Return [X, Y] of the center of cell containing provided text 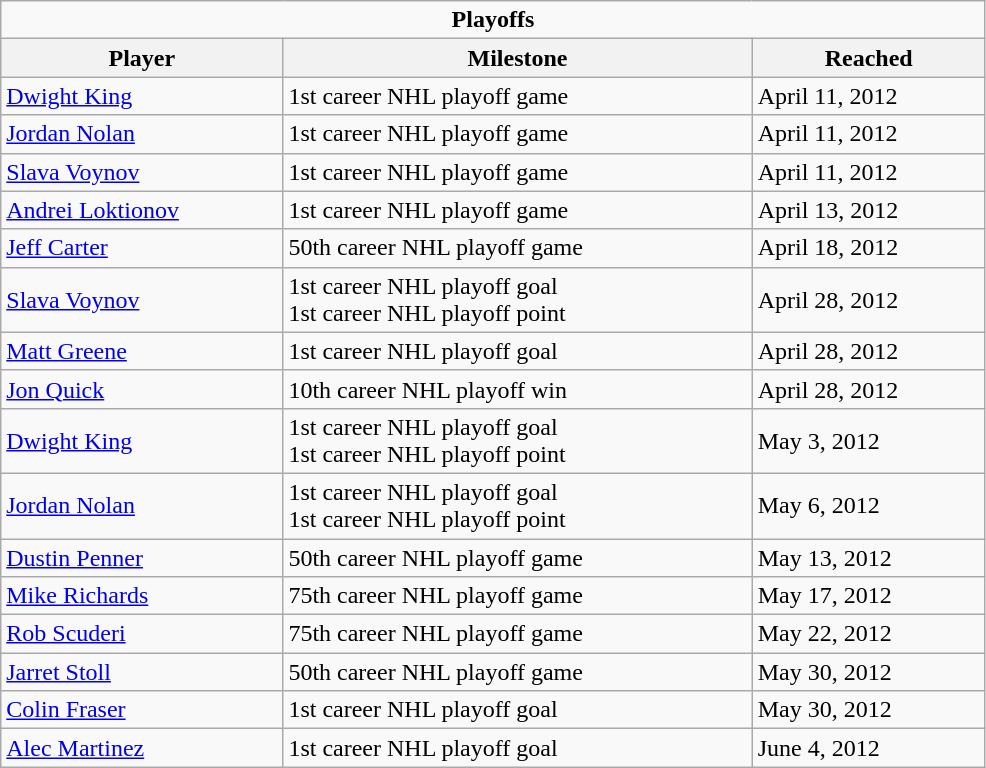
May 6, 2012 [868, 506]
Alec Martinez [142, 748]
Colin Fraser [142, 710]
April 13, 2012 [868, 210]
June 4, 2012 [868, 748]
Reached [868, 58]
May 22, 2012 [868, 634]
May 17, 2012 [868, 596]
April 18, 2012 [868, 248]
Jon Quick [142, 389]
Andrei Loktionov [142, 210]
May 3, 2012 [868, 440]
Matt Greene [142, 351]
10th career NHL playoff win [518, 389]
Mike Richards [142, 596]
Jeff Carter [142, 248]
Milestone [518, 58]
May 13, 2012 [868, 557]
Rob Scuderi [142, 634]
Dustin Penner [142, 557]
Jarret Stoll [142, 672]
Playoffs [493, 20]
Player [142, 58]
